From the cell containing the given text, extract its center point as (X, Y) coordinate. 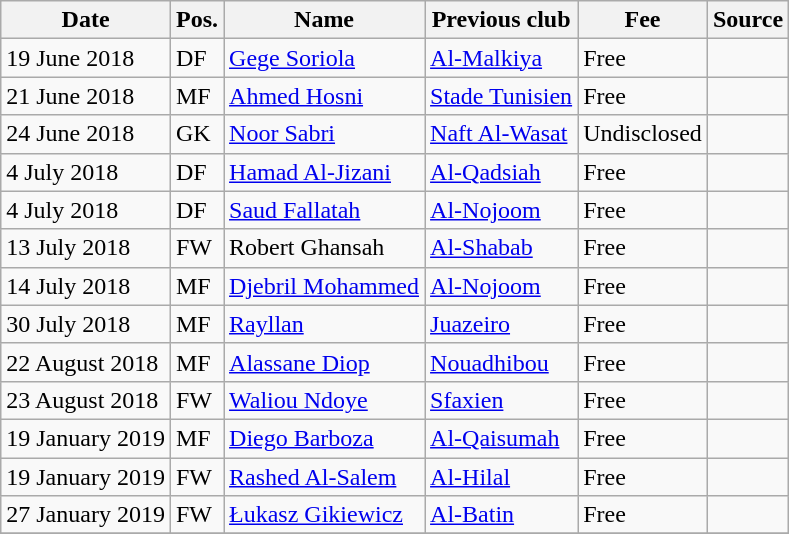
Alassane Diop (324, 362)
23 August 2018 (86, 400)
13 July 2018 (86, 248)
Saud Fallatah (324, 210)
Rayllan (324, 324)
Al-Qaisumah (502, 438)
Undisclosed (643, 134)
30 July 2018 (86, 324)
Al-Hilal (502, 477)
Sfaxien (502, 400)
Date (86, 20)
Juazeiro (502, 324)
21 June 2018 (86, 96)
Pos. (196, 20)
Source (748, 20)
Naft Al-Wasat (502, 134)
Waliou Ndoye (324, 400)
Ahmed Hosni (324, 96)
Fee (643, 20)
Al-Batin (502, 515)
Stade Tunisien (502, 96)
Al-Qadsiah (502, 172)
24 June 2018 (86, 134)
19 June 2018 (86, 58)
Al-Shabab (502, 248)
Diego Barboza (324, 438)
Previous club (502, 20)
14 July 2018 (86, 286)
Hamad Al-Jizani (324, 172)
Al-Malkiya (502, 58)
Robert Ghansah (324, 248)
22 August 2018 (86, 362)
Nouadhibou (502, 362)
Łukasz Gikiewicz (324, 515)
Rashed Al-Salem (324, 477)
Name (324, 20)
Gege Soriola (324, 58)
GK (196, 134)
27 January 2019 (86, 515)
Djebril Mohammed (324, 286)
Noor Sabri (324, 134)
